Locate the cell with the specified text and output its [x, y] center coordinate. 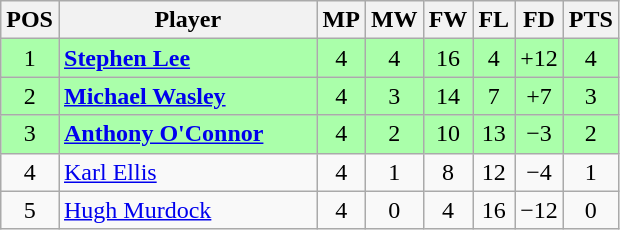
−4 [540, 172]
Player [188, 20]
−12 [540, 210]
−3 [540, 134]
12 [494, 172]
FL [494, 20]
PTS [590, 20]
10 [448, 134]
Hugh Murdock [188, 210]
Michael Wasley [188, 96]
7 [494, 96]
Anthony O'Connor [188, 134]
8 [448, 172]
POS [30, 20]
MP [341, 20]
Stephen Lee [188, 58]
13 [494, 134]
+12 [540, 58]
5 [30, 210]
14 [448, 96]
MW [394, 20]
+7 [540, 96]
Karl Ellis [188, 172]
FD [540, 20]
FW [448, 20]
